Scan for the cell matching the given text and deliver its [x, y] coordinate at center. 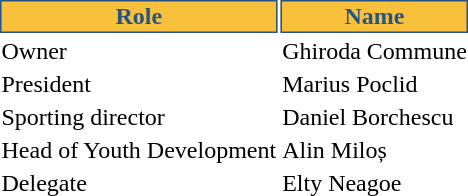
Head of Youth Development [139, 150]
Owner [139, 51]
Role [139, 16]
President [139, 84]
Sporting director [139, 117]
